Search for the cell housing the specified text and yield its [X, Y] center coordinate. 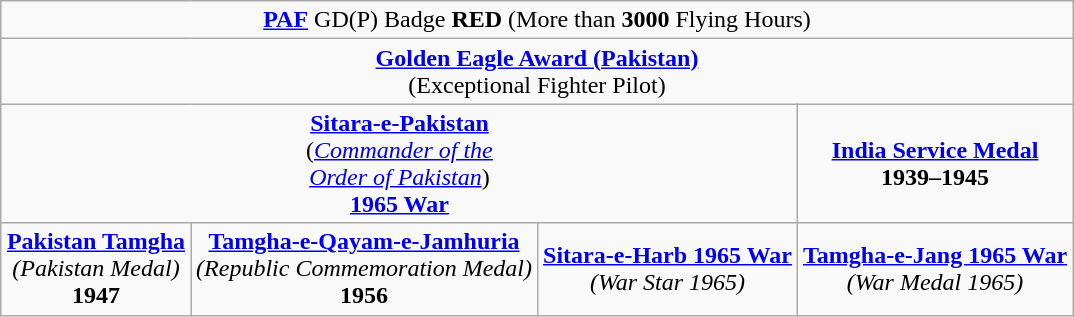
Tamgha-e-Jang 1965 War(War Medal 1965) [934, 269]
Pakistan Tamgha(Pakistan Medal)1947 [96, 269]
Sitara-e-Pakistan(Commander of theOrder of Pakistan)1965 War [399, 164]
Sitara-e-Harb 1965 War(War Star 1965) [668, 269]
Golden Eagle Award (Pakistan)(Exceptional Fighter Pilot) [536, 72]
India Service Medal1939–1945 [934, 164]
PAF GD(P) Badge RED (More than 3000 Flying Hours) [536, 20]
Tamgha-e-Qayam-e-Jamhuria(Republic Commemoration Medal)1956 [364, 269]
